Detect which cell encompasses the target text, then output its (x, y) center coordinate. 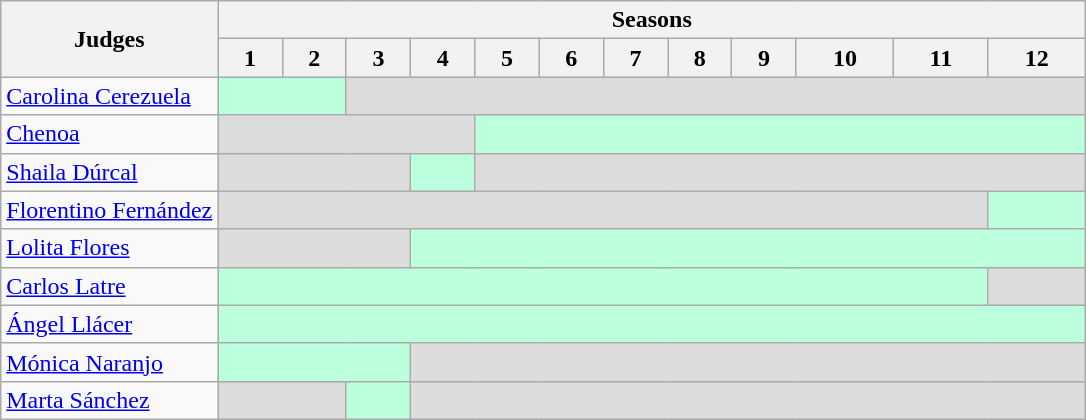
Florentino Fernández (110, 210)
1 (250, 58)
Judges (110, 39)
Ángel Llácer (110, 324)
Seasons (652, 20)
5 (507, 58)
3 (378, 58)
Carlos Latre (110, 286)
Chenoa (110, 134)
10 (845, 58)
8 (700, 58)
Marta Sánchez (110, 400)
Lolita Flores (110, 248)
7 (635, 58)
4 (443, 58)
Carolina Cerezuela (110, 96)
Shaila Dúrcal (110, 172)
Mónica Naranjo (110, 362)
2 (314, 58)
12 (1037, 58)
9 (764, 58)
6 (571, 58)
11 (941, 58)
